Pinpoint the cell where the given text exists, returning its (x, y) midpoint coordinate. 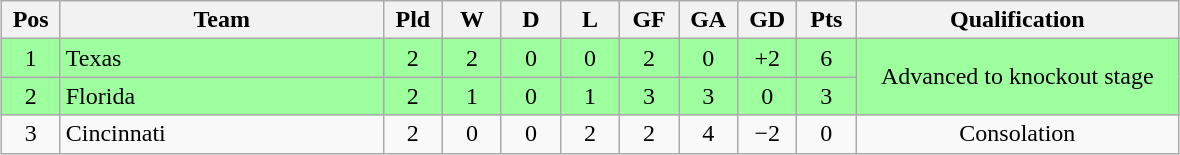
Florida (222, 96)
Pos (30, 20)
L (590, 20)
6 (826, 58)
W (472, 20)
Texas (222, 58)
−2 (768, 134)
D (530, 20)
+2 (768, 58)
Qualification (1018, 20)
Cincinnati (222, 134)
Consolation (1018, 134)
GD (768, 20)
4 (708, 134)
Advanced to knockout stage (1018, 77)
GA (708, 20)
GF (650, 20)
Pld (412, 20)
Pts (826, 20)
Team (222, 20)
